Capture the cell that displays the provided text and extract its (x, y) central coordinate. 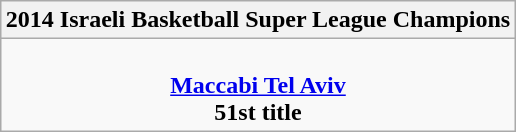
Maccabi Tel Aviv 51st title (258, 85)
2014 Israeli Basketball Super League Champions (258, 20)
